Provide the (X, Y) coordinate of the cell's center where the given text is located.  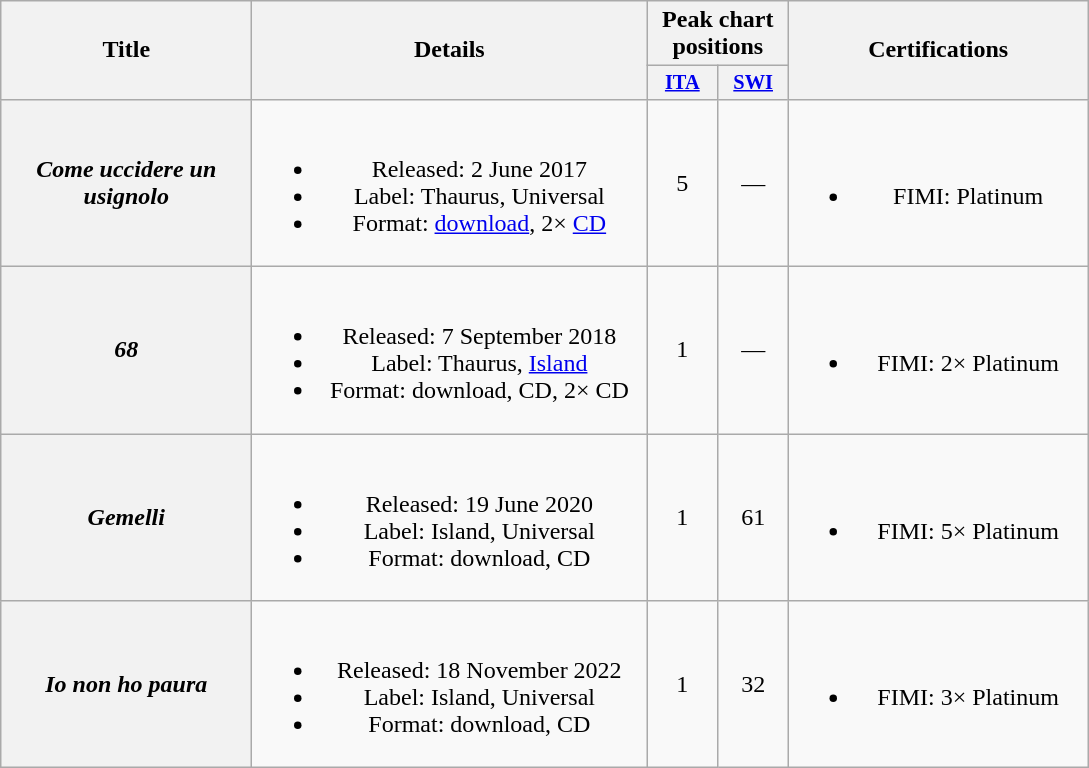
Io non ho paura (126, 684)
Gemelli (126, 518)
Title (126, 50)
Peak chart positions (718, 34)
FIMI: 5× Platinum (938, 518)
5 (682, 182)
FIMI: 3× Platinum (938, 684)
Details (450, 50)
32 (754, 684)
FIMI: 2× Platinum (938, 350)
SWI (754, 83)
ITA (682, 83)
Certifications (938, 50)
68 (126, 350)
Come uccidere un usignolo (126, 182)
Released: 2 June 2017Label: Thaurus, UniversalFormat: download, 2× CD (450, 182)
Released: 18 November 2022Label: Island, UniversalFormat: download, CD (450, 684)
Released: 19 June 2020Label: Island, UniversalFormat: download, CD (450, 518)
FIMI: Platinum (938, 182)
Released: 7 September 2018Label: Thaurus, IslandFormat: download, CD, 2× CD (450, 350)
61 (754, 518)
